Pinpoint the cell where the given text exists, returning its [X, Y] midpoint coordinate. 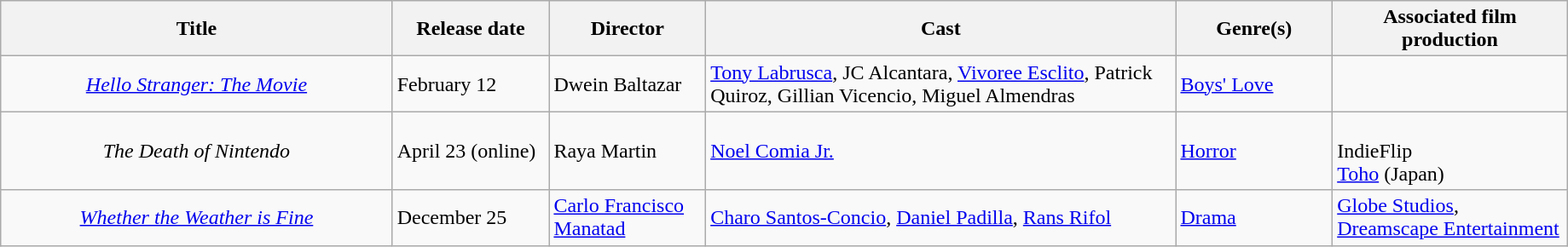
April 23 (online) [471, 151]
Dwein Baltazar [628, 83]
Genre(s) [1254, 29]
February 12 [471, 83]
Boys' Love [1254, 83]
IndieFlipToho (Japan) [1450, 151]
Director [628, 29]
Associated film production [1450, 29]
The Death of Nintendo [196, 151]
Title [196, 29]
Release date [471, 29]
Raya Martin [628, 151]
Drama [1254, 218]
December 25 [471, 218]
Globe Studios,Dreamscape Entertainment [1450, 218]
Cast [941, 29]
Hello Stranger: The Movie [196, 83]
Tony Labrusca, JC Alcantara, Vivoree Esclito, Patrick Quiroz, Gillian Vicencio, Miguel Almendras [941, 83]
Carlo Francisco Manatad [628, 218]
Noel Comia Jr. [941, 151]
Whether the Weather is Fine [196, 218]
Horror [1254, 151]
Charo Santos-Concio, Daniel Padilla, Rans Rifol [941, 218]
